Extract the [X, Y] coordinate from the center of the cell holding the provided text.  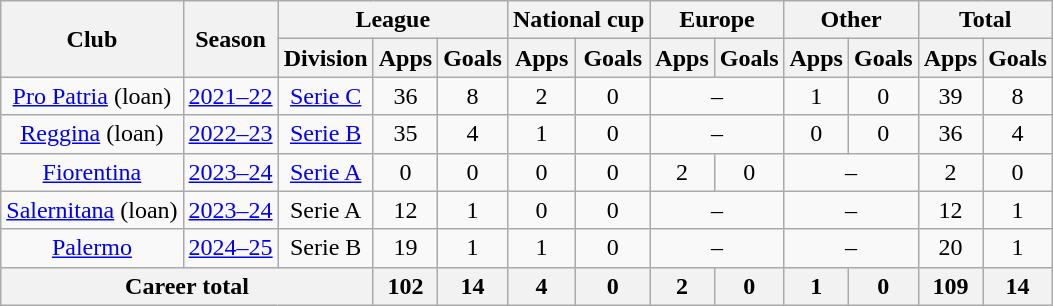
Palermo [92, 248]
19 [405, 248]
Fiorentina [92, 172]
League [392, 20]
Club [92, 39]
Other [851, 20]
2024–25 [230, 248]
Salernitana (loan) [92, 210]
Total [985, 20]
Career total [187, 286]
109 [950, 286]
20 [950, 248]
Serie C [326, 96]
39 [950, 96]
35 [405, 134]
Division [326, 58]
Reggina (loan) [92, 134]
Season [230, 39]
Europe [717, 20]
2022–23 [230, 134]
Pro Patria (loan) [92, 96]
102 [405, 286]
National cup [578, 20]
2021–22 [230, 96]
